For the text-containing cell, return its midpoint in [x, y] coordinate format. 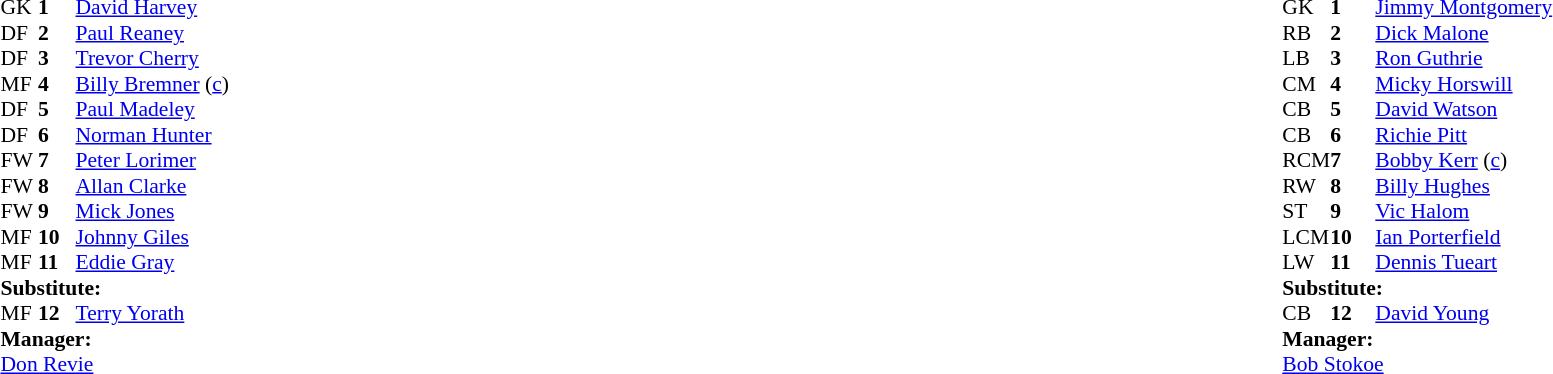
LB [1306, 59]
Terry Yorath [152, 313]
Mick Jones [152, 211]
Paul Reaney [152, 33]
CM [1306, 84]
Vic Halom [1464, 211]
Billy Hughes [1464, 186]
Ron Guthrie [1464, 59]
Richie Pitt [1464, 135]
Paul Madeley [152, 109]
LCM [1306, 237]
Bobby Kerr (c) [1464, 161]
David Watson [1464, 109]
RW [1306, 186]
LW [1306, 263]
Eddie Gray [152, 263]
Trevor Cherry [152, 59]
ST [1306, 211]
Dick Malone [1464, 33]
Billy Bremner (c) [152, 84]
Ian Porterfield [1464, 237]
Allan Clarke [152, 186]
Peter Lorimer [152, 161]
RB [1306, 33]
Johnny Giles [152, 237]
Norman Hunter [152, 135]
RCM [1306, 161]
Dennis Tueart [1464, 263]
David Young [1464, 313]
Micky Horswill [1464, 84]
